Locate the cell with the specified text and output its (x, y) center coordinate. 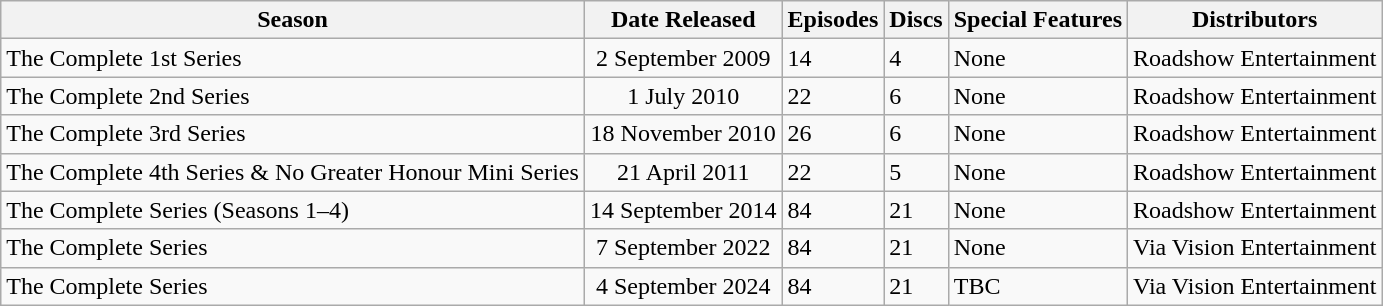
The Complete 4th Series & No Greater Honour Mini Series (293, 172)
21 April 2011 (683, 172)
4 (916, 58)
7 September 2022 (683, 248)
Discs (916, 20)
The Complete 1st Series (293, 58)
1 July 2010 (683, 96)
The Complete 2nd Series (293, 96)
Season (293, 20)
14 (833, 58)
The Complete Series (Seasons 1–4) (293, 210)
Date Released (683, 20)
4 September 2024 (683, 286)
The Complete 3rd Series (293, 134)
Episodes (833, 20)
26 (833, 134)
2 September 2009 (683, 58)
TBC (1038, 286)
Special Features (1038, 20)
Distributors (1255, 20)
14 September 2014 (683, 210)
5 (916, 172)
18 November 2010 (683, 134)
